Return [X, Y] of the center of cell containing provided text 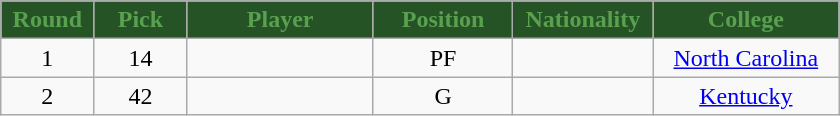
Pick [140, 20]
Player [280, 20]
G [443, 96]
Position [443, 20]
Nationality [583, 20]
2 [48, 96]
14 [140, 58]
Kentucky [746, 96]
Round [48, 20]
1 [48, 58]
42 [140, 96]
PF [443, 58]
College [746, 20]
North Carolina [746, 58]
